Output the (x, y) coordinate of the center of the cell containing the given text.  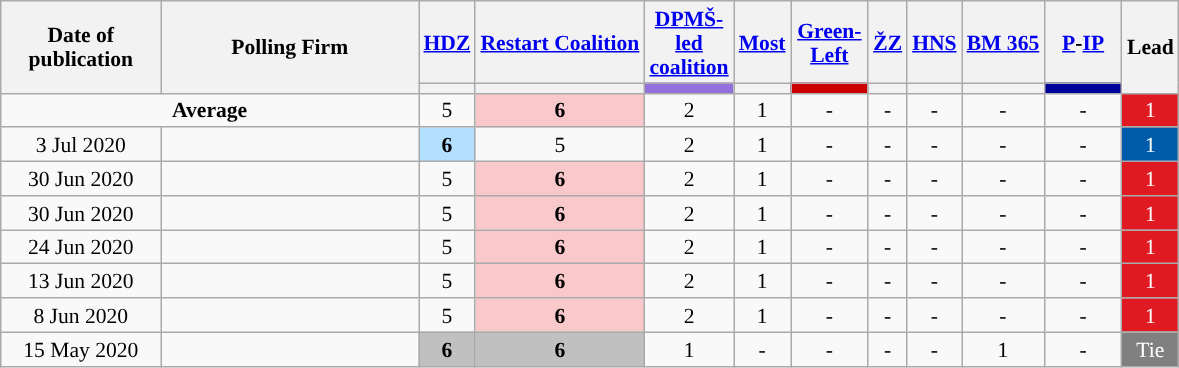
8 Jun 2020 (81, 315)
Average (210, 110)
Tie (1150, 349)
Date of publication (81, 47)
3 Jul 2020 (81, 145)
Green-Left (830, 42)
DPMŠ-led coalition (688, 42)
24 Jun 2020 (81, 247)
BM 365 (1004, 42)
ŽZ (888, 42)
13 Jun 2020 (81, 281)
HNS (934, 42)
Restart Coalition (560, 42)
Most (762, 42)
P-IP (1083, 42)
Polling Firm (290, 47)
Lead (1150, 47)
HDZ (446, 42)
15 May 2020 (81, 349)
